Pinpoint the cell where the given text exists, returning its [x, y] midpoint coordinate. 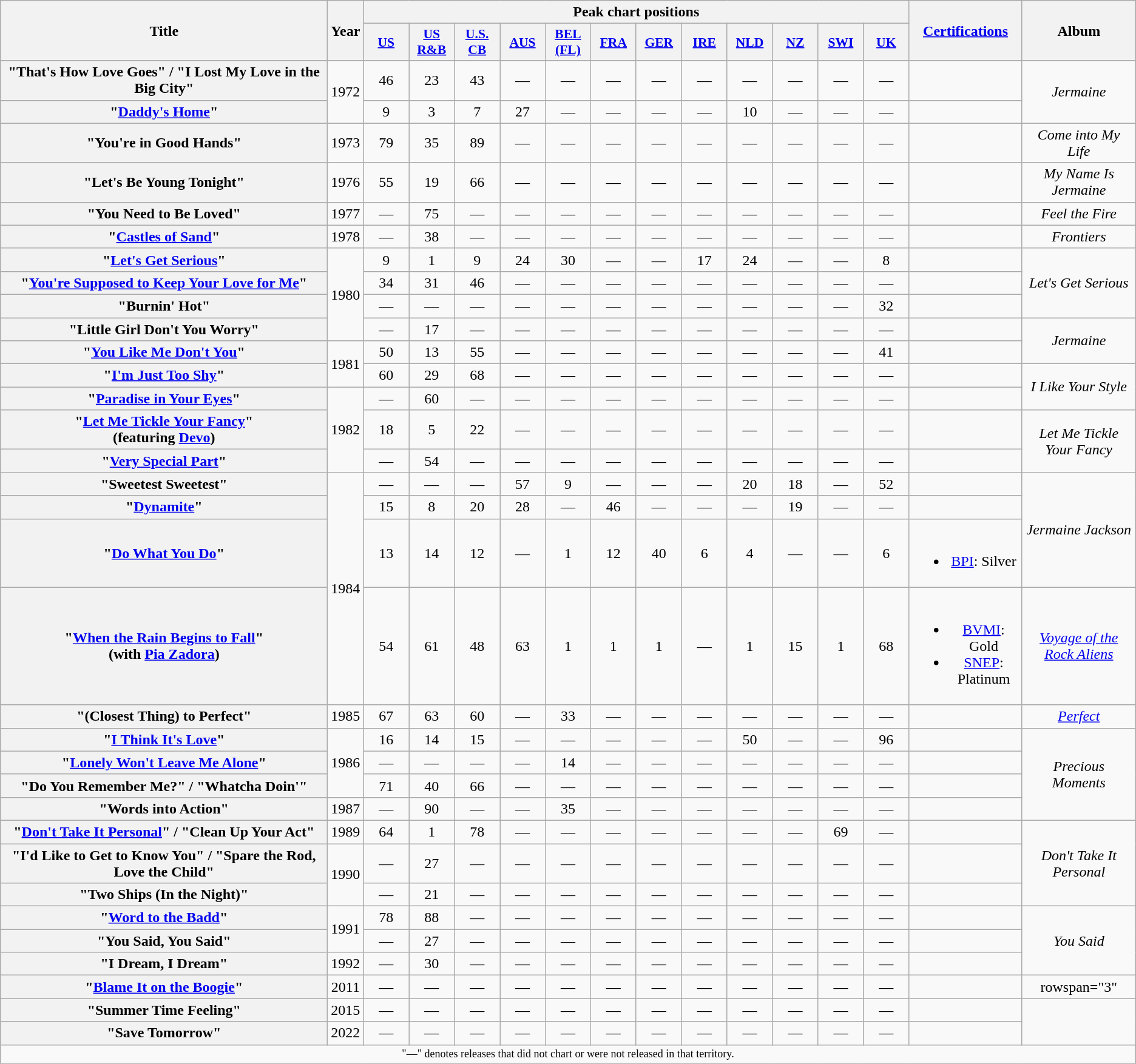
1992 [346, 964]
"I Dream, I Dream" [164, 964]
"Summer Time Feeling" [164, 1010]
1980 [346, 294]
Frontiers [1079, 237]
Year [346, 30]
34 [386, 283]
75 [432, 214]
BPI: Silver [966, 553]
69 [841, 832]
"When the Rain Begins to Fall"(with Pia Zadora) [164, 646]
48 [477, 646]
Jermaine Jackson [1079, 530]
1982 [346, 429]
1987 [346, 809]
BEL (FL) [568, 42]
"Daddy's Home" [164, 112]
67 [386, 716]
64 [386, 832]
"Do What You Do" [164, 553]
79 [386, 143]
Album [1079, 30]
"Save Tomorrow" [164, 1033]
US R&B [432, 42]
"(Closest Thing) to Perfect" [164, 716]
Let's Get Serious [1079, 283]
1990 [346, 875]
Title [164, 30]
31 [432, 283]
U.S. CB [477, 42]
Feel the Fire [1079, 214]
28 [523, 507]
38 [432, 237]
"Burnin' Hot" [164, 306]
Certifications [966, 30]
7 [477, 112]
90 [432, 809]
Peak chart positions [636, 12]
Perfect [1079, 716]
I Like Your Style [1079, 387]
88 [432, 918]
"I'd Like to Get to Know You" / "Spare the Rod, Love the Child" [164, 863]
52 [886, 484]
71 [386, 786]
"You Need to Be Loved" [164, 214]
1981 [346, 364]
"Let's Get Serious" [164, 260]
"Blame It on the Boogie" [164, 987]
21 [432, 895]
29 [432, 375]
"Don't Take It Personal" / "Clean Up Your Act" [164, 832]
41 [886, 352]
2015 [346, 1010]
1989 [346, 832]
"Paradise in Your Eyes" [164, 399]
Precious Moments [1079, 774]
"Dynamite" [164, 507]
1972 [346, 92]
61 [432, 646]
GER [659, 42]
43 [477, 80]
"Sweetest Sweetest" [164, 484]
16 [386, 739]
BVMI: GoldSNEP: Platinum [966, 646]
"Very Special Part" [164, 461]
10 [750, 112]
2011 [346, 987]
"That's How Love Goes" / "I Lost My Love in the Big City" [164, 80]
"Do You Remember Me?" / "Whatcha Doin'" [164, 786]
NLD [750, 42]
5 [432, 429]
"You Said, You Said" [164, 941]
FRA [613, 42]
23 [432, 80]
1977 [346, 214]
"Lonely Won't Leave Me Alone" [164, 763]
2022 [346, 1033]
AUS [523, 42]
"Let Me Tickle Your Fancy"(featuring Devo) [164, 429]
3 [432, 112]
UK [886, 42]
96 [886, 739]
89 [477, 143]
57 [523, 484]
1973 [346, 143]
NZ [795, 42]
"I Think It's Love" [164, 739]
"You Like Me Don't You" [164, 352]
Don't Take It Personal [1079, 863]
"Castles of Sand" [164, 237]
4 [750, 553]
1978 [346, 237]
"Let's Be Young Tonight" [164, 182]
rowspan="3" [1079, 987]
22 [477, 429]
1986 [346, 763]
IRE [704, 42]
"You're Supposed to Keep Your Love for Me" [164, 283]
My Name Is Jermaine [1079, 182]
Voyage of the Rock Aliens [1079, 646]
"Words into Action" [164, 809]
1985 [346, 716]
SWI [841, 42]
1976 [346, 182]
"Word to the Badd" [164, 918]
1984 [346, 588]
1991 [346, 929]
"Two Ships (In the Night)" [164, 895]
Come into My Life [1079, 143]
"—" denotes releases that did not chart or were not released in that territory. [568, 1054]
Let Me Tickle Your Fancy [1079, 442]
"You're in Good Hands" [164, 143]
You Said [1079, 941]
US [386, 42]
32 [886, 306]
"I'm Just Too Shy" [164, 375]
33 [568, 716]
"Little Girl Don't You Worry" [164, 329]
